Extract the [x, y] coordinate from the center of the cell holding the provided text.  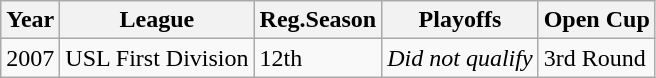
Reg.Season [318, 20]
Year [30, 20]
Did not qualify [460, 58]
Playoffs [460, 20]
League [157, 20]
USL First Division [157, 58]
3rd Round [596, 58]
12th [318, 58]
Open Cup [596, 20]
2007 [30, 58]
